Find where the given text appears and provide that cell's center as [x, y] coordinate. 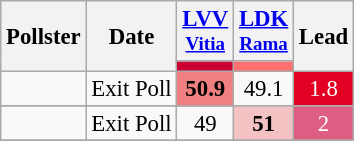
2 [324, 124]
Date [132, 36]
51 [264, 124]
49 [206, 124]
LDK Rama [264, 31]
Pollster [44, 36]
LVV Vitia [206, 31]
Lead [324, 36]
49.1 [264, 90]
50.9 [206, 90]
1.8 [324, 90]
